Determine the (X, Y) coordinate at the center of the cell enclosing the given text.  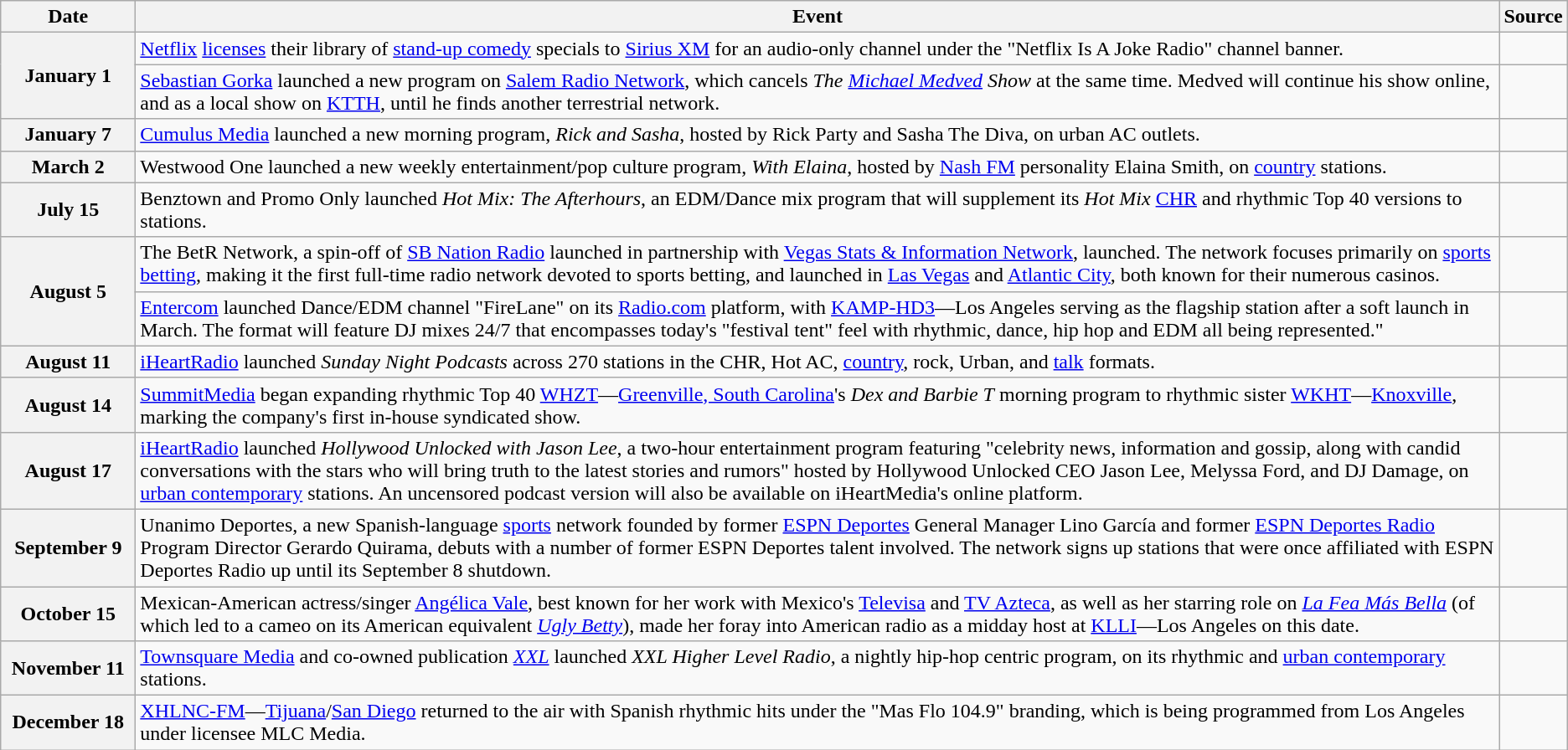
Event (818, 17)
August 14 (69, 405)
July 15 (69, 209)
March 2 (69, 167)
August 11 (69, 362)
Cumulus Media launched a new morning program, Rick and Sasha, hosted by Rick Party and Sasha The Diva, on urban AC outlets. (818, 135)
Date (69, 17)
January 7 (69, 135)
Source (1533, 17)
Westwood One launched a new weekly entertainment/pop culture program, With Elaina, hosted by Nash FM personality Elaina Smith, on country stations. (818, 167)
August 5 (69, 291)
December 18 (69, 723)
Netflix licenses their library of stand-up comedy specials to Sirius XM for an audio-only channel under the "Netflix Is A Joke Radio" channel banner. (818, 49)
January 1 (69, 75)
September 9 (69, 547)
October 15 (69, 613)
November 11 (69, 668)
August 17 (69, 470)
iHeartRadio launched Sunday Night Podcasts across 270 stations in the CHR, Hot AC, country, rock, Urban, and talk formats. (818, 362)
